Scan for the cell matching the given text and deliver its [x, y] coordinate at center. 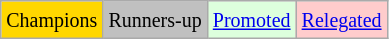
Relegated [342, 20]
Runners-up [155, 20]
Promoted [252, 20]
Champions [52, 20]
